For the text-containing cell, return its midpoint in [X, Y] coordinate format. 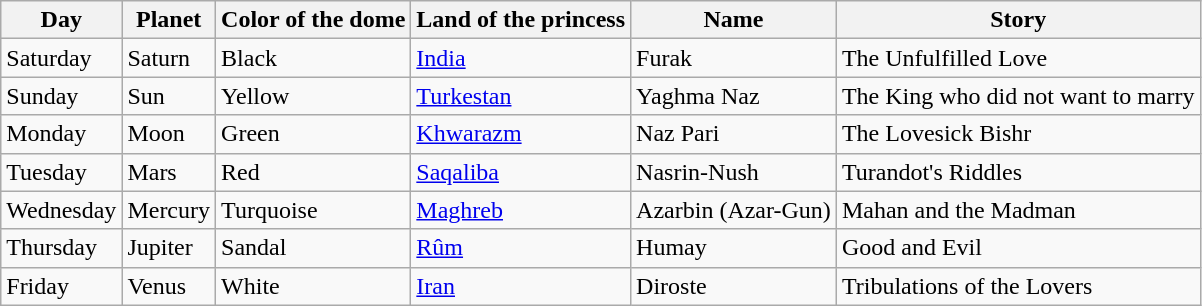
Azarbin (Azar-Gun) [734, 210]
Jupiter [169, 248]
Day [62, 20]
Yellow [314, 96]
Saturday [62, 58]
Khwarazm [521, 134]
Sun [169, 96]
Mahan and the Madman [1018, 210]
India [521, 58]
Mars [169, 172]
Wednesday [62, 210]
Nasrin-Nush [734, 172]
Furak [734, 58]
Tuesday [62, 172]
Friday [62, 286]
Saqaliba [521, 172]
Sunday [62, 96]
Red [314, 172]
Rûm [521, 248]
Saturn [169, 58]
Turquoise [314, 210]
Maghreb [521, 210]
White [314, 286]
Good and Evil [1018, 248]
Tribulations of the Lovers [1018, 286]
Venus [169, 286]
The Unfulfilled Love [1018, 58]
Monday [62, 134]
Black [314, 58]
The Lovesick Bishr [1018, 134]
Land of the princess [521, 20]
Sandal [314, 248]
Thursday [62, 248]
Story [1018, 20]
Diroste [734, 286]
Yaghma Naz [734, 96]
The King who did not want to marry [1018, 96]
Mercury [169, 210]
Color of the dome [314, 20]
Planet [169, 20]
Humay [734, 248]
Naz Pari [734, 134]
Iran [521, 286]
Moon [169, 134]
Green [314, 134]
Turandot's Riddles [1018, 172]
Name [734, 20]
Turkestan [521, 96]
